Output the (x, y) coordinate of the center of the cell containing the given text.  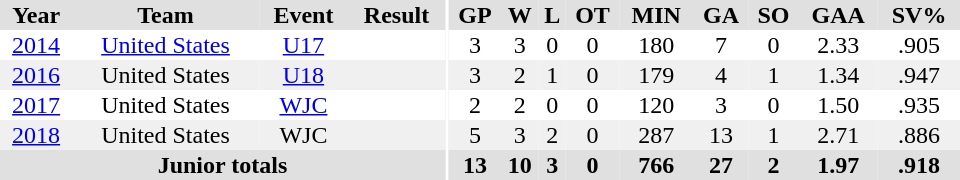
.905 (919, 45)
2.33 (838, 45)
Junior totals (222, 165)
U18 (304, 75)
7 (720, 45)
27 (720, 165)
4 (720, 75)
287 (656, 135)
5 (474, 135)
GA (720, 15)
GP (474, 15)
W (520, 15)
766 (656, 165)
OT (592, 15)
Year (36, 15)
179 (656, 75)
2014 (36, 45)
1.50 (838, 105)
2016 (36, 75)
10 (520, 165)
.935 (919, 105)
2017 (36, 105)
SO (774, 15)
120 (656, 105)
180 (656, 45)
GAA (838, 15)
1.34 (838, 75)
1.97 (838, 165)
2.71 (838, 135)
Team (166, 15)
L (552, 15)
Event (304, 15)
MIN (656, 15)
2018 (36, 135)
Result (396, 15)
U17 (304, 45)
.886 (919, 135)
.918 (919, 165)
.947 (919, 75)
SV% (919, 15)
